Return the [X, Y] coordinate for the center point of the cell that contains the specified text.  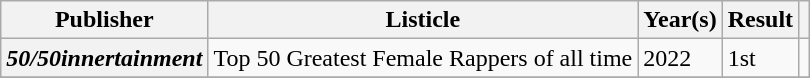
Result [760, 20]
50/50innertainment [104, 58]
2022 [680, 58]
1st [760, 58]
Publisher [104, 20]
Year(s) [680, 20]
Top 50 Greatest Female Rappers of all time [423, 58]
Listicle [423, 20]
